Find where the given text appears and provide that cell's center as [x, y] coordinate. 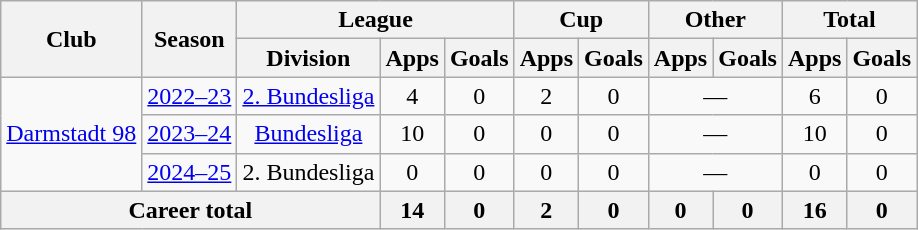
Club [72, 39]
6 [814, 96]
2024–25 [190, 172]
2022–23 [190, 96]
Total [849, 20]
League [376, 20]
2023–24 [190, 134]
Season [190, 39]
Cup [581, 20]
Other [715, 20]
4 [412, 96]
Career total [190, 210]
Division [308, 58]
Bundesliga [308, 134]
16 [814, 210]
Darmstadt 98 [72, 134]
14 [412, 210]
